Provide the (X, Y) coordinate of the cell's center where the given text is located.  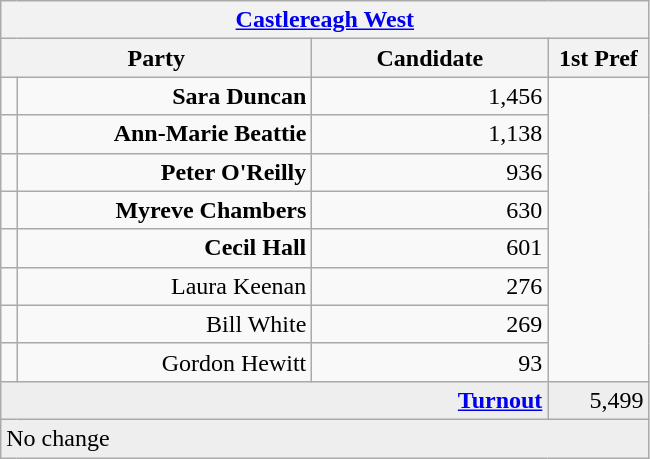
Ann-Marie Beattie (164, 134)
Candidate (430, 58)
630 (430, 210)
Sara Duncan (164, 96)
1,138 (430, 134)
Cecil Hall (164, 248)
Party (156, 58)
Peter O'Reilly (164, 172)
276 (430, 286)
1,456 (430, 96)
601 (430, 248)
Bill White (164, 324)
Gordon Hewitt (164, 362)
5,499 (598, 400)
Turnout (274, 400)
No change (325, 438)
Myreve Chambers (164, 210)
Laura Keenan (164, 286)
936 (430, 172)
93 (430, 362)
269 (430, 324)
1st Pref (598, 58)
Castlereagh West (325, 20)
